Search for the cell housing the specified text and yield its [X, Y] center coordinate. 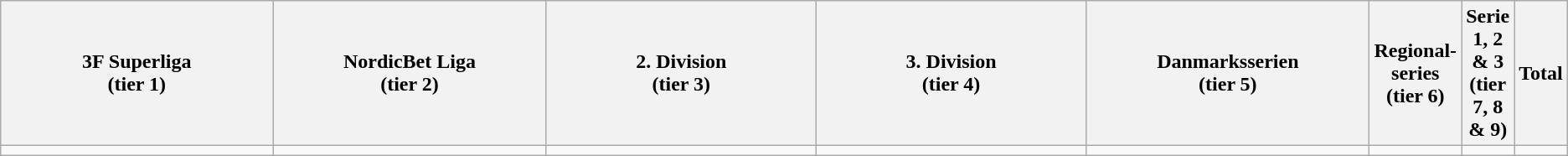
Regional-series (tier 6) [1416, 74]
Total [1541, 74]
NordicBet Liga (tier 2) [410, 74]
Danmarksserien (tier 5) [1228, 74]
Serie 1, 2 & 3(tier 7, 8 & 9) [1488, 74]
3. Division (tier 4) [951, 74]
2. Division (tier 3) [681, 74]
3F Superliga (tier 1) [137, 74]
